Return [X, Y] of the center of cell containing provided text 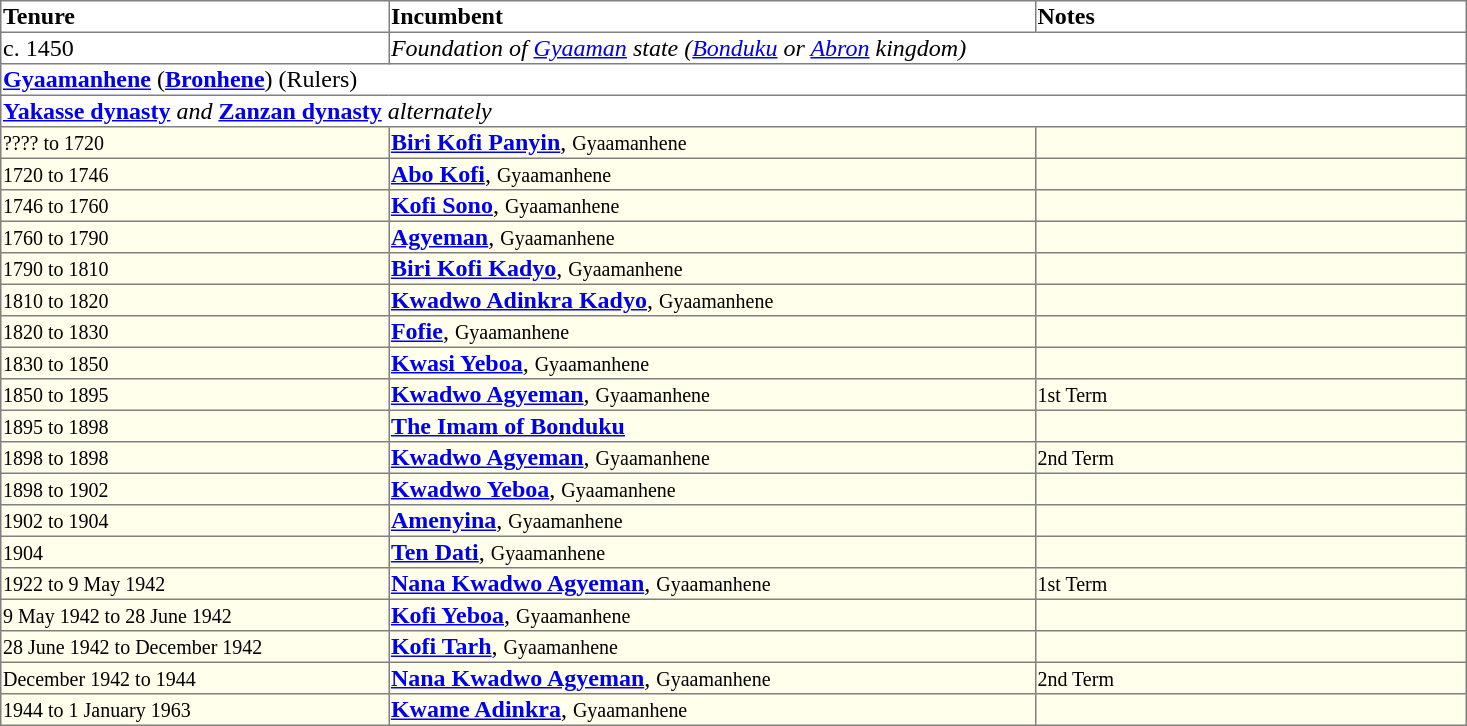
1830 to 1850 [195, 363]
Notes [1250, 17]
1820 to 1830 [195, 332]
Kwasi Yeboa, Gyaamanhene [712, 363]
Kwadwo Adinkra Kadyo, Gyaamanhene [712, 300]
The Imam of Bonduku [712, 426]
Amenyina, Gyaamanhene [712, 521]
Abo Kofi, Gyaamanhene [712, 174]
Kofi Sono, Gyaamanhene [712, 206]
1922 to 9 May 1942 [195, 584]
1790 to 1810 [195, 269]
1898 to 1902 [195, 489]
Kofi Yeboa, Gyaamanhene [712, 615]
Biri Kofi Panyin, Gyaamanhene [712, 143]
Kwadwo Yeboa, Gyaamanhene [712, 489]
Biri Kofi Kadyo, Gyaamanhene [712, 269]
Yakasse dynasty and Zanzan dynasty alternately [734, 111]
1850 to 1895 [195, 395]
1898 to 1898 [195, 458]
Kofi Tarh, Gyaamanhene [712, 647]
1760 to 1790 [195, 237]
1895 to 1898 [195, 426]
Kwame Adinkra, Gyaamanhene [712, 710]
1810 to 1820 [195, 300]
Tenure [195, 17]
Ten Dati, Gyaamanhene [712, 552]
???? to 1720 [195, 143]
Agyeman, Gyaamanhene [712, 237]
1720 to 1746 [195, 174]
1904 [195, 552]
28 June 1942 to December 1942 [195, 647]
c. 1450 [195, 48]
December 1942 to 1944 [195, 678]
1746 to 1760 [195, 206]
Incumbent [712, 17]
Foundation of Gyaaman state (Bonduku or Abron kingdom) [928, 48]
9 May 1942 to 28 June 1942 [195, 615]
Fofie, Gyaamanhene [712, 332]
Gyaamanhene (Bronhene) (Rulers) [734, 80]
1944 to 1 January 1963 [195, 710]
1902 to 1904 [195, 521]
